Capture the cell that displays the provided text and extract its [X, Y] central coordinate. 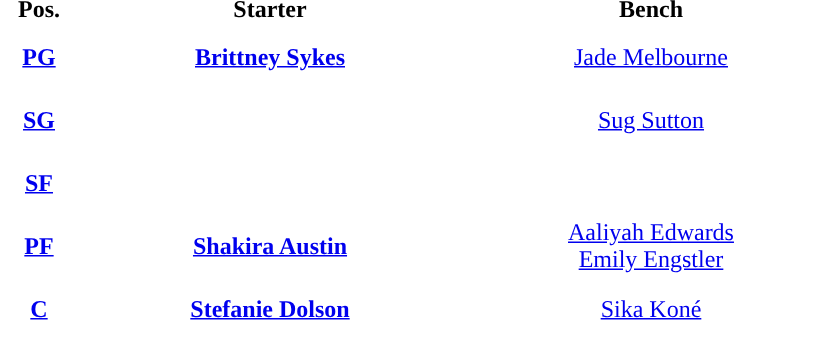
SG [39, 120]
SF [39, 183]
Sug Sutton [651, 120]
Shakira Austin [270, 246]
Aaliyah Edwards Emily Engstler [651, 246]
PF [39, 246]
Jade Melbourne [651, 57]
Brittney Sykes [270, 57]
Stefanie Dolson [270, 309]
C [39, 309]
Sika Koné [651, 309]
PG [39, 57]
